Output the [X, Y] coordinate of the center of the cell containing the given text.  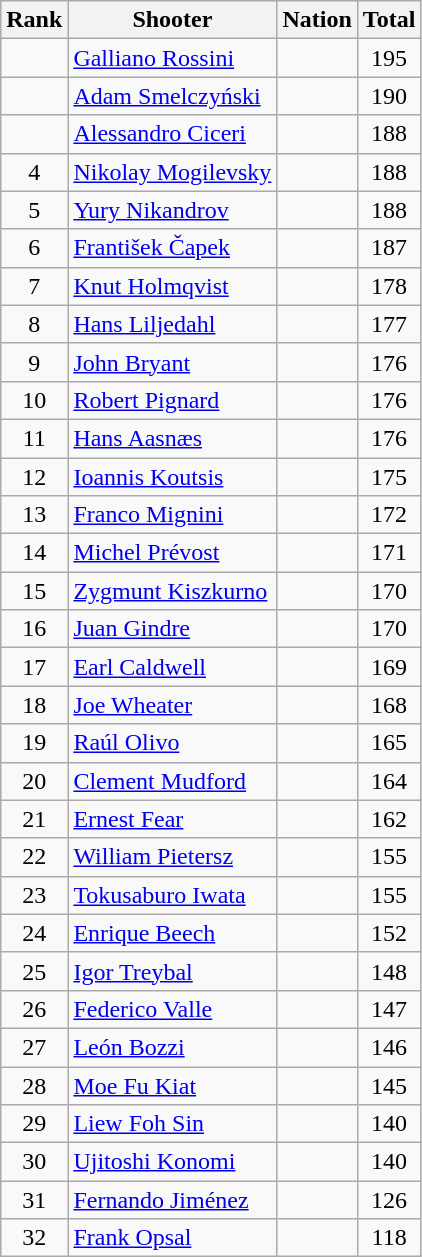
12 [34, 477]
8 [34, 324]
177 [389, 324]
Adam Smelczyński [172, 96]
31 [34, 1200]
Hans Liljedahl [172, 324]
17 [34, 667]
187 [389, 248]
20 [34, 781]
Franco Mignini [172, 515]
178 [389, 286]
Moe Fu Kiat [172, 1085]
15 [34, 591]
13 [34, 515]
Shooter [172, 20]
21 [34, 819]
Federico Valle [172, 1009]
11 [34, 438]
147 [389, 1009]
30 [34, 1162]
169 [389, 667]
Liew Foh Sin [172, 1124]
162 [389, 819]
Zygmunt Kiszkurno [172, 591]
Frank Opsal [172, 1238]
18 [34, 705]
195 [389, 58]
John Bryant [172, 362]
26 [34, 1009]
14 [34, 553]
František Čapek [172, 248]
6 [34, 248]
25 [34, 971]
148 [389, 971]
28 [34, 1085]
William Pietersz [172, 857]
Clement Mudford [172, 781]
32 [34, 1238]
29 [34, 1124]
Ioannis Koutsis [172, 477]
Ujitoshi Konomi [172, 1162]
172 [389, 515]
165 [389, 743]
León Bozzi [172, 1047]
164 [389, 781]
118 [389, 1238]
Raúl Olivo [172, 743]
23 [34, 895]
152 [389, 933]
168 [389, 705]
Michel Prévost [172, 553]
Joe Wheater [172, 705]
Nation [317, 20]
Nikolay Mogilevsky [172, 172]
7 [34, 286]
Total [389, 20]
19 [34, 743]
Tokusaburo Iwata [172, 895]
Alessandro Ciceri [172, 134]
Ernest Fear [172, 819]
16 [34, 629]
Rank [34, 20]
Robert Pignard [172, 400]
Knut Holmqvist [172, 286]
Juan Gindre [172, 629]
Yury Nikandrov [172, 210]
24 [34, 933]
4 [34, 172]
175 [389, 477]
22 [34, 857]
5 [34, 210]
190 [389, 96]
Hans Aasnæs [172, 438]
146 [389, 1047]
Galliano Rossini [172, 58]
Earl Caldwell [172, 667]
9 [34, 362]
10 [34, 400]
126 [389, 1200]
Fernando Jiménez [172, 1200]
145 [389, 1085]
171 [389, 553]
27 [34, 1047]
Igor Treybal [172, 971]
Enrique Beech [172, 933]
